Capture the cell that displays the provided text and extract its [x, y] central coordinate. 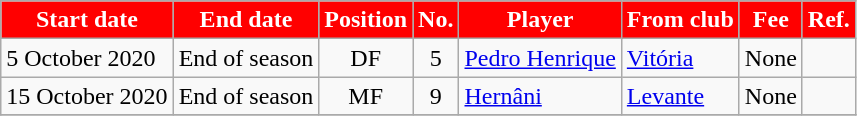
Vitória [680, 58]
From club [680, 20]
MF [366, 96]
No. [436, 20]
Position [366, 20]
5 [436, 58]
DF [366, 58]
Hernâni [540, 96]
9 [436, 96]
Pedro Henrique [540, 58]
Levante [680, 96]
5 October 2020 [87, 58]
Ref. [828, 20]
Player [540, 20]
Fee [770, 20]
Start date [87, 20]
End date [246, 20]
15 October 2020 [87, 96]
